Extract the (x, y) coordinate from the center of the cell holding the provided text.  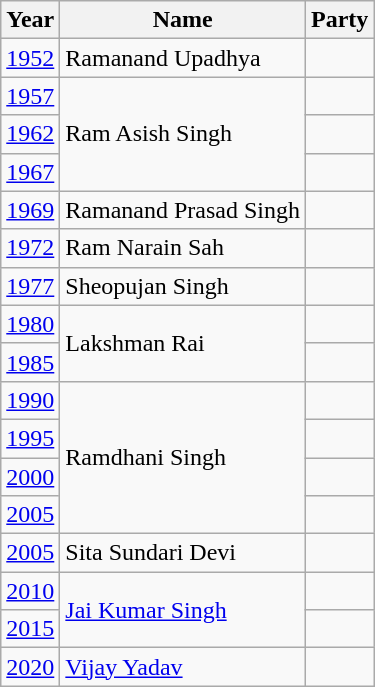
Year (30, 20)
2000 (30, 477)
1980 (30, 324)
Ram Asish Singh (183, 134)
1990 (30, 400)
2020 (30, 667)
1967 (30, 172)
1977 (30, 286)
1995 (30, 438)
1957 (30, 96)
Ramanand Prasad Singh (183, 210)
1985 (30, 362)
Ramanand Upadhya (183, 58)
Jai Kumar Singh (183, 610)
Vijay Yadav (183, 667)
1952 (30, 58)
2015 (30, 629)
2010 (30, 591)
Party (340, 20)
Sheopujan Singh (183, 286)
1962 (30, 134)
Ramdhani Singh (183, 457)
1972 (30, 248)
Lakshman Rai (183, 343)
Sita Sundari Devi (183, 553)
Ram Narain Sah (183, 248)
Name (183, 20)
1969 (30, 210)
